Return the (X, Y) coordinate for the center point of the cell that contains the specified text.  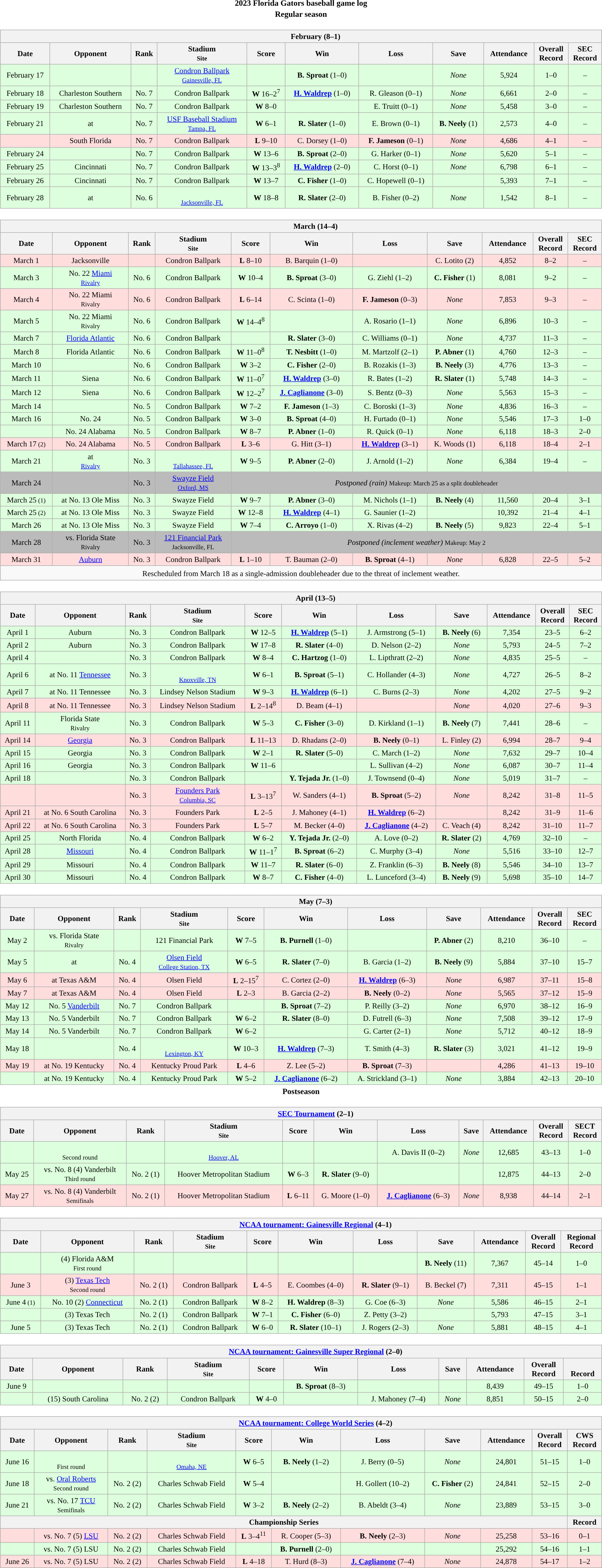
10–3 (551, 321)
C. Fisher (2) (453, 1483)
B. Fisher (0–2) (396, 198)
No. 24 (91, 419)
R. Slater (2–0) (322, 198)
C. Arroyo (1–0) (311, 525)
24,878 (506, 1562)
B. Neely (0–1) (396, 740)
32–10 (553, 838)
19–4 (551, 461)
June 18 (17, 1483)
9,823 (508, 525)
G. Moore (1–0) (345, 1196)
June 21 (17, 1505)
W 11–08 (251, 352)
T. Bauman (2–0) (311, 560)
34–10 (553, 865)
3,021 (507, 1048)
H. Waldrep (3–1) (390, 444)
2,573 (509, 124)
April 29 (17, 865)
R. Slater (3) (454, 1048)
5–2 (585, 560)
April 4 (17, 657)
May 13 (17, 1018)
May 2 (17, 941)
March 21 (26, 461)
C. Fisher (2–0) (311, 365)
L 3–137 (263, 795)
B. Sproat (5–1) (319, 674)
L 4–5 (262, 1285)
G. Carter (2–1) (387, 1031)
B. Garcia (1–2) (387, 962)
June 16 (17, 1462)
17–9 (585, 1018)
W 8–2 (262, 1302)
B. Garcia (2–2) (306, 993)
16–9 (585, 1006)
X. Rivas (4–2) (390, 525)
April 2 (17, 645)
Z. Franklin (6–3) (396, 865)
H. Waldrep (3–0) (311, 378)
6,384 (508, 461)
6,798 (509, 167)
B. Neely (11) (445, 1263)
6,987 (507, 980)
7,367 (500, 1263)
17–3 (551, 419)
7–2 (586, 645)
May (7–3) (301, 902)
C. Veach (4) (462, 825)
T. Smith (4–3) (387, 1048)
March 4 (26, 300)
1–2 (585, 1562)
4,835 (511, 657)
W 11–17 (263, 851)
May 19 (17, 1065)
E. Brown (0–1) (396, 124)
25,292 (506, 1549)
C. Cortez (2–0) (306, 980)
W 11–7 (263, 865)
C. Fisher (1) (455, 277)
W 13–38 (266, 167)
(4) Florida A&MFirst round (87, 1263)
7,632 (511, 753)
March 3 (26, 277)
R. Slater (3–0) (311, 338)
15–9 (585, 993)
Y. Tejada Jr. (2–0) (319, 838)
B. Neely (1–2) (306, 1462)
20–10 (585, 1078)
April 21 (17, 813)
April 30 (17, 877)
R. Quick (0–1) (390, 431)
H. Waldrep (6–2) (396, 813)
5,924 (509, 75)
5,393 (509, 180)
C. Burns (2–3) (396, 692)
May 6 (17, 980)
13–7 (586, 865)
Championship Series (284, 1522)
24–5 (553, 645)
21–4 (551, 513)
121 Financial ParkJacksonville, FL (193, 542)
L. Finley (2) (462, 740)
W 12–5 (263, 632)
B. Sproat (5–2) (396, 795)
March 14 (26, 406)
G. Ziehl (1–2) (390, 277)
36–10 (550, 941)
18–9 (585, 1031)
11–6 (586, 813)
L 6–14 (251, 300)
16–3 (551, 406)
W 6–0 (262, 1327)
50–15 (544, 1399)
W 5–3 (263, 723)
March 26 (26, 525)
C. Boroski (1–3) (390, 406)
NCAA tournament: Gainesville Super Regional (2–0) (301, 1352)
7,441 (511, 723)
0–1 (585, 1535)
B. Sproat (7–2) (306, 1006)
April 7 (17, 692)
54–17 (550, 1562)
P. Abner (2–0) (311, 461)
B. Neely (6) (462, 632)
47–15 (543, 1315)
March 8 (26, 352)
33–10 (553, 851)
12–3 (551, 352)
M. Martzolf (2–1) (390, 352)
37–11 (550, 980)
4–0 (551, 124)
L 2–157 (246, 980)
J. Townsend (0–4) (396, 778)
R. Slater (2) (462, 838)
B. Neely (2–2) (306, 1505)
Hoover, AL (224, 1152)
24,801 (506, 1462)
B. Rozakis (1–3) (390, 365)
L 5–7 (263, 825)
C. Lotito (2) (455, 261)
W 18–8 (266, 198)
8,439 (495, 1386)
R. Slater (5–0) (319, 753)
10–4 (586, 753)
L 11–13 (263, 740)
L 4–18 (253, 1562)
5,620 (509, 154)
April 25 (17, 838)
March 25 (2) (26, 513)
R. Gleason (0–1) (396, 93)
H. Waldrep (8–3) (316, 1302)
May 27 (17, 1196)
L 2–148 (263, 705)
B. Sproat (4–1) (390, 560)
A. Rosario (1–1) (390, 321)
J. Caglianone (6–3) (418, 1196)
R. Slater (1) (455, 378)
W 7–2 (251, 406)
6,828 (508, 560)
G. Coe (6–3) (386, 1302)
6,896 (508, 321)
June 4 (1) (21, 1302)
R. Slater (10–1) (316, 1327)
D. Rhadans (2–0) (319, 740)
H. Waldrep (6–1) (319, 692)
J. Caglianone (4–2) (396, 825)
B. Abeldt (3–4) (382, 1505)
February 28 (25, 198)
4,760 (508, 352)
J. Berry (0–5) (382, 1462)
H. Waldrep (6–3) (387, 980)
4,727 (511, 674)
8,210 (507, 941)
4,769 (511, 838)
P. Abner (1) (455, 352)
Lexington, KY (184, 1048)
W 16–27 (266, 93)
RegionalRecord (582, 1242)
C. Horst (0–1) (396, 167)
D. Futrell (6–3) (387, 1018)
8,851 (495, 1399)
June 3 (21, 1285)
(3) Texas TechSecond round (87, 1285)
R. Slater (6–0) (319, 865)
W 7–1 (262, 1315)
February 24 (25, 154)
April 28 (17, 851)
12,685 (509, 1152)
June 26 (17, 1562)
March (14–4) (301, 226)
L 3–6 (251, 444)
SECTRecord (585, 1131)
W 9–3 (263, 692)
W 5–4 (253, 1483)
D. Beam (4–1) (319, 705)
R. Slater (8–0) (306, 1018)
18–3 (551, 431)
4,020 (511, 705)
5,881 (500, 1327)
5,698 (511, 877)
C. March (1–2) (396, 753)
7,311 (500, 1285)
43–13 (551, 1152)
W 14–48 (251, 321)
Founders ParkColumbia, SC (198, 795)
35–10 (553, 877)
52–15 (550, 1483)
at Rivalry (91, 461)
M. Nichols (1–1) (390, 500)
6–1 (551, 167)
Jacksonville, FL (202, 198)
W 5–2 (246, 1078)
J. Caglianone (3–0) (311, 393)
G. Hitt (3–1) (311, 444)
A. Strickland (3–1) (387, 1078)
23–5 (553, 632)
7,354 (511, 632)
5,748 (508, 378)
April 6 (17, 674)
vs. No. 8 (4) VanderbiltThird round (80, 1174)
5,458 (509, 106)
B. Neely (4) (455, 500)
53–15 (550, 1505)
Omaha, NE (191, 1462)
May 5 (17, 962)
7,508 (507, 1018)
No. 10 (2) Connecticut (87, 1302)
C. Hartzog (1–0) (319, 657)
L. Lipthratt (2–2) (396, 657)
W. Sanders (4–1) (319, 795)
March 5 (26, 321)
J. Rogers (2–3) (386, 1327)
H. Waldrep (1–0) (322, 93)
37–12 (550, 993)
W 3–0 (251, 419)
B. Sproat (3–0) (311, 277)
14–7 (586, 877)
H. Waldrep (2–0) (322, 167)
5,586 (500, 1302)
10,392 (508, 513)
February 25 (25, 167)
54–16 (550, 1549)
A. Love (0–2) (396, 838)
15–8 (585, 980)
M. Becker (4–0) (319, 825)
37–10 (550, 962)
W 7–5 (246, 941)
W 6–3 (298, 1174)
May 12 (17, 1006)
March 17 (2) (26, 444)
April 1 (17, 632)
45–15 (543, 1285)
B. Neely (3) (455, 365)
5,516 (511, 851)
April 22 (17, 825)
vs. No. 8 (4) VanderbiltSemifinals (80, 1196)
W 10–3 (246, 1048)
B. Neely (5) (455, 525)
P. Abner (3–0) (311, 500)
First round (71, 1462)
H. Gollert (10–2) (382, 1483)
J. Caglianone (7–4) (382, 1562)
W 4–0 (267, 1399)
February 19 (25, 106)
44–13 (551, 1174)
5,712 (507, 1031)
31–10 (553, 825)
15–7 (585, 962)
B. Neely (7) (462, 723)
44–14 (551, 1196)
18–4 (551, 444)
4,686 (509, 141)
8–1 (551, 198)
7,853 (508, 300)
April 15 (17, 753)
6,087 (511, 766)
12–7 (586, 851)
W 9–5 (251, 461)
April 18 (17, 778)
F. Jameson (0–3) (390, 300)
J. Mahoney (4–1) (319, 813)
W 9–7 (251, 500)
C. Dorsey (1–0) (322, 141)
NCAA tournament: Gainesville Regional (4–1) (301, 1224)
31–8 (553, 795)
R. Slater (9–0) (345, 1174)
B. Sproat (6–2) (319, 851)
April (13–5) (301, 598)
W 11–6 (263, 766)
C. Fisher (1–0) (322, 180)
L. Lunceford (3–4) (396, 877)
Postponed (inclement weather) Makeup: May 2 (417, 542)
5,563 (508, 393)
L. Sullivan (4–2) (396, 766)
8,081 (508, 277)
41–12 (550, 1048)
Z. Petty (3–2) (386, 1315)
27–5 (553, 692)
B. Sproat (1–0) (322, 75)
South Florida (91, 141)
May 14 (17, 1031)
W 10–4 (251, 277)
T. Hurd (8–3) (306, 1562)
J. Caglianone (6–2) (306, 1078)
April 14 (17, 740)
42–13 (550, 1078)
23,889 (506, 1505)
Y. Tejada Jr. (1–0) (319, 778)
D. Nelson (2–2) (396, 645)
March 25 (1) (26, 500)
51–15 (550, 1462)
22–4 (551, 525)
C. Fisher (6–0) (316, 1315)
3,884 (507, 1078)
6,970 (507, 1006)
Tallahassee, FL (193, 461)
4,852 (508, 261)
31–7 (553, 778)
A. Davis II (0–2) (418, 1152)
Rescheduled from March 18 as a single-admission doubleheader due to the threat of inclement weather. (301, 573)
11–7 (586, 825)
4,776 (508, 365)
March 10 (26, 365)
38–12 (550, 1006)
R. Cooper (5–3) (306, 1535)
49–15 (544, 1386)
H. Furtado (0–1) (390, 419)
E. Coombes (4–0) (316, 1285)
J. Mahoney (7–4) (398, 1399)
W 8–0 (266, 106)
F. Jameson (1–3) (311, 406)
30–7 (553, 766)
B. Sproat (7–3) (387, 1065)
L 1–10 (251, 560)
February 18 (25, 93)
B. Neely (2–3) (382, 1535)
C. Fisher (3–0) (319, 723)
14–3 (551, 378)
W 12–27 (251, 393)
22–5 (551, 560)
Postponed (rain) Makeup: March 25 as a split doubleheader (417, 483)
May 25 (17, 1174)
11,560 (508, 500)
B. Purnell (1–0) (306, 941)
25–5 (553, 657)
6–2 (586, 632)
7–1 (551, 180)
11–3 (551, 338)
28–6 (553, 723)
W 2–1 (263, 753)
P. Reilly (3–2) (387, 1006)
1,542 (509, 198)
L 3–411 (253, 1535)
vs. No. 17 TCUSemifinals (71, 1505)
4,737 (508, 338)
19–9 (585, 1048)
12,875 (509, 1174)
C. Williams (0–1) (390, 338)
24,841 (506, 1483)
40–12 (550, 1031)
H. Waldrep (4–1) (311, 513)
11–5 (586, 795)
February 17 (25, 75)
B. Neely (1) (458, 124)
53–16 (550, 1535)
28–7 (553, 740)
Jacksonville (91, 261)
Swayze FieldOxford, MS (193, 483)
45–14 (543, 1263)
P. Abner (1–0) (311, 431)
D. Kirkland (1–1) (396, 723)
B. Sproat (4–0) (311, 419)
Florida StateRivalry (80, 723)
4,286 (507, 1065)
S. Bentz (0–3) (390, 393)
April 16 (17, 766)
Knoxville, TN (198, 674)
C. Fisher (4–0) (319, 877)
March 12 (26, 393)
June 5 (21, 1327)
May 7 (17, 993)
May 18 (17, 1048)
R. Slater (9–1) (386, 1285)
J. Armstrong (5–1) (396, 632)
K. Woods (1) (455, 444)
41–13 (550, 1065)
J. Arnold (1–2) (390, 461)
48–15 (543, 1327)
W 12–8 (251, 513)
H. Waldrep (5–1) (319, 632)
L 4–6 (246, 1065)
P. Abner (2) (454, 941)
Second round (80, 1152)
NCAA tournament: College World Series (4–2) (301, 1423)
46–15 (543, 1302)
March 7 (26, 338)
29–7 (553, 753)
C. Hopewell (0–1) (396, 180)
B. Neely (8) (462, 865)
6,994 (511, 740)
121 Financial Park (184, 941)
15–3 (551, 393)
20–4 (551, 500)
W 11–07 (251, 378)
31–9 (553, 813)
G. Saunier (1–2) (390, 513)
19–10 (585, 1065)
9–4 (586, 740)
B. Purnell (2–0) (306, 1549)
5,565 (507, 993)
R. Slater (7–0) (306, 962)
L 2–3 (246, 993)
F. Jameson (0–1) (396, 141)
C. Murphy (3–4) (396, 851)
March 28 (26, 542)
USF Baseball StadiumTampa, FL (202, 124)
L 9–10 (266, 141)
B. Sproat (2–0) (322, 154)
North Florida (80, 838)
G. Harker (0–1) (396, 154)
E. Truitt (0–1) (396, 106)
27–6 (553, 705)
6,661 (509, 93)
W 7–4 (251, 525)
March 1 (26, 261)
(15) South Carolina (78, 1399)
5,884 (507, 962)
C. Scinta (1–0) (311, 300)
February (8–1) (301, 36)
25,258 (506, 1535)
L 8–10 (251, 261)
W 13–6 (266, 154)
B. Sproat (8–3) (320, 1386)
Z. Lee (5–2) (306, 1065)
R. Slater (4–0) (319, 645)
Condron BallparkGainesville, FL (202, 75)
CWSRecord (585, 1440)
B. Barquin (1–0) (311, 261)
H. Waldrep (7–3) (306, 1048)
February 26 (25, 180)
4,202 (511, 692)
April 11 (17, 723)
B. Beckel (7) (445, 1285)
8,938 (509, 1196)
SEC Tournament (2–1) (301, 1114)
5,019 (511, 778)
R. Slater (1–0) (322, 124)
4,836 (508, 406)
April 8 (17, 705)
L 6–11 (298, 1196)
March 16 (26, 419)
vs. Oral RobertsSecond round (71, 1483)
11–4 (586, 766)
R. Bates (1–2) (390, 378)
W 17–8 (263, 645)
Olsen FieldCollege Station, TX (184, 962)
June 9 (17, 1386)
W 13–7 (266, 180)
26–5 (553, 674)
March 24 (26, 483)
B. Neely (0–2) (387, 993)
C. Hollander (4–3) (396, 674)
T. Nesbitt (1–0) (311, 352)
L 2–5 (263, 813)
March 31 (26, 560)
13–3 (551, 365)
March 11 (26, 378)
February 21 (25, 124)
W 8–4 (263, 657)
39–12 (550, 1018)
